Determine the (X, Y) coordinate at the center of the cell enclosing the given text.  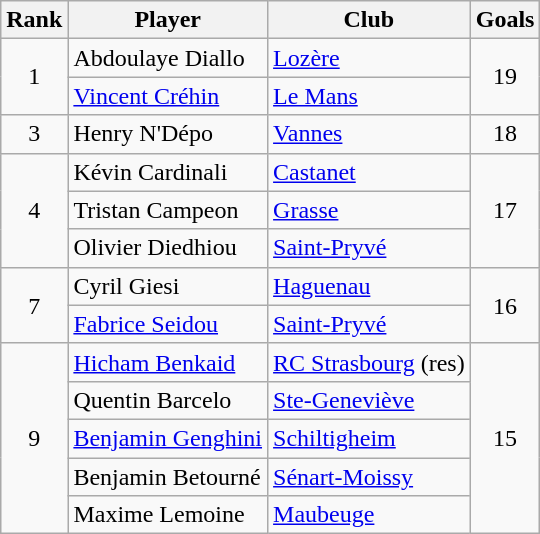
Maxime Lemoine (168, 515)
19 (505, 77)
Maubeuge (370, 515)
Sénart-Moissy (370, 477)
Kévin Cardinali (168, 172)
RC Strasbourg (res) (370, 362)
7 (34, 305)
18 (505, 134)
Tristan Campeon (168, 210)
15 (505, 438)
17 (505, 210)
Grasse (370, 210)
Vincent Créhin (168, 96)
Schiltigheim (370, 438)
3 (34, 134)
Benjamin Genghini (168, 438)
Hicham Benkaid (168, 362)
Quentin Barcelo (168, 400)
Abdoulaye Diallo (168, 58)
Lozère (370, 58)
Goals (505, 20)
Player (168, 20)
Club (370, 20)
Ste-Geneviève (370, 400)
4 (34, 210)
Cyril Giesi (168, 286)
Olivier Diedhiou (168, 248)
Haguenau (370, 286)
16 (505, 305)
Benjamin Betourné (168, 477)
1 (34, 77)
Vannes (370, 134)
Rank (34, 20)
Castanet (370, 172)
Fabrice Seidou (168, 324)
Le Mans (370, 96)
9 (34, 438)
Henry N'Dépo (168, 134)
